Output the [x, y] coordinate of the center of the cell containing the given text.  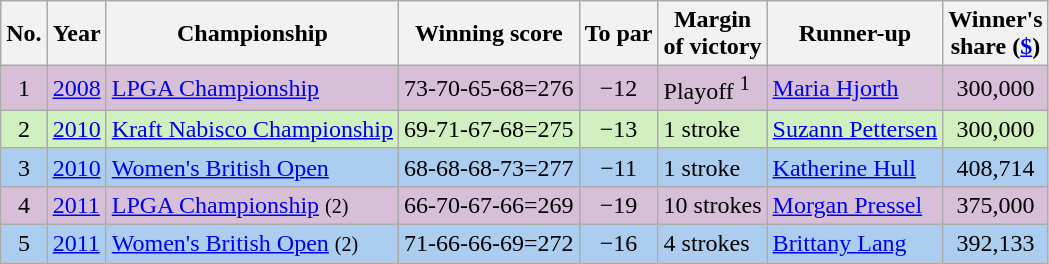
−16 [618, 244]
−11 [618, 167]
Playoff 1 [712, 88]
Kraft Nabisco Championship [252, 129]
Maria Hjorth [855, 88]
4 [24, 205]
5 [24, 244]
10 strokes [712, 205]
4 strokes [712, 244]
No. [24, 34]
Year [76, 34]
−12 [618, 88]
392,133 [996, 244]
Brittany Lang [855, 244]
LPGA Championship [252, 88]
408,714 [996, 167]
Morgan Pressel [855, 205]
71-66-66-69=272 [490, 244]
68-68-68-73=277 [490, 167]
3 [24, 167]
−19 [618, 205]
−13 [618, 129]
Suzann Pettersen [855, 129]
Women's British Open [252, 167]
Winning score [490, 34]
73-70-65-68=276 [490, 88]
Marginof victory [712, 34]
Championship [252, 34]
Winner'sshare ($) [996, 34]
2 [24, 129]
375,000 [996, 205]
Runner-up [855, 34]
66-70-67-66=269 [490, 205]
To par [618, 34]
1 [24, 88]
69-71-67-68=275 [490, 129]
2008 [76, 88]
Katherine Hull [855, 167]
LPGA Championship (2) [252, 205]
Women's British Open (2) [252, 244]
